Search for the cell housing the specified text and yield its [x, y] center coordinate. 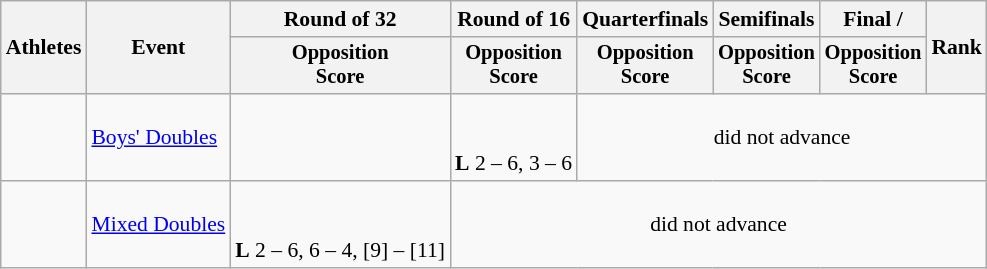
Boys' Doubles [158, 138]
L 2 – 6, 6 – 4, [9] – [11] [340, 224]
Athletes [44, 48]
Event [158, 48]
Quarterfinals [645, 19]
L 2 – 6, 3 – 6 [514, 138]
Semifinals [766, 19]
Final / [874, 19]
Round of 16 [514, 19]
Mixed Doubles [158, 224]
Rank [956, 48]
Round of 32 [340, 19]
